Locate the cell with the specified text and output its (x, y) center coordinate. 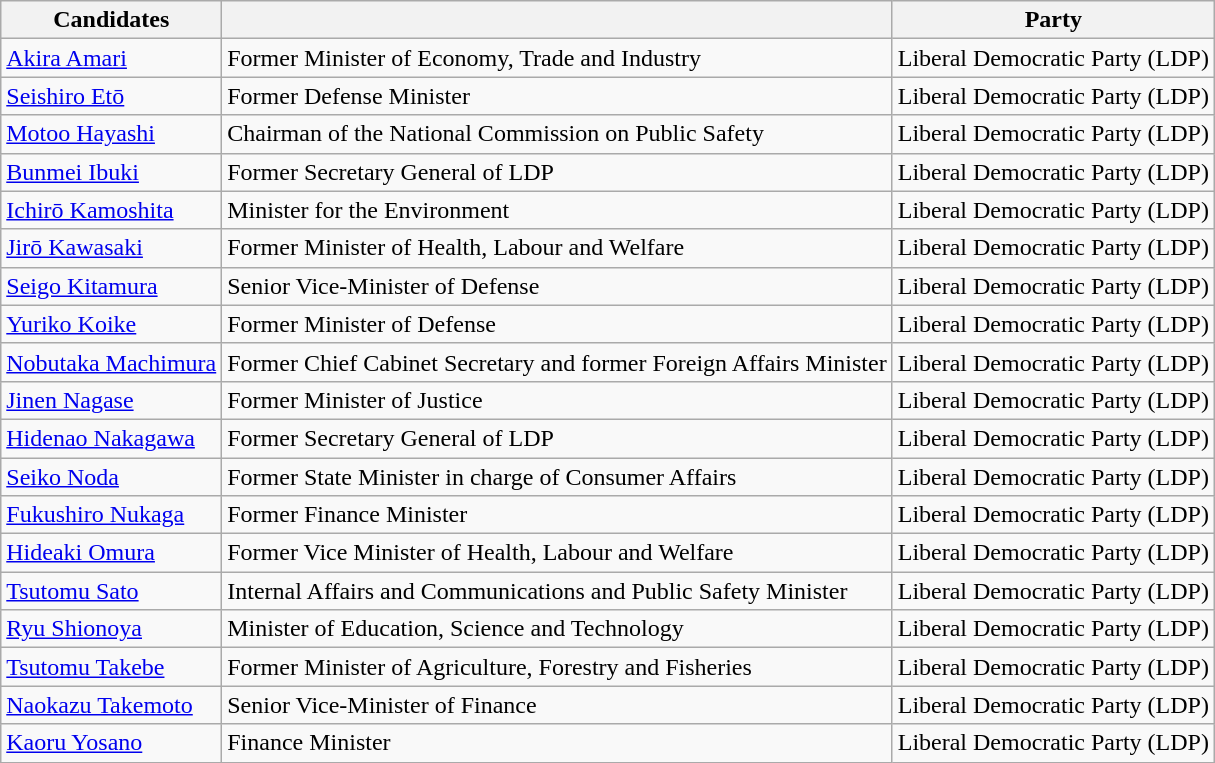
Minister for the Environment (557, 210)
Seishiro Etō (112, 96)
Fukushiro Nukaga (112, 515)
Former Minister of Economy, Trade and Industry (557, 58)
Candidates (112, 20)
Nobutaka Machimura (112, 362)
Minister of Education, Science and Technology (557, 629)
Kaoru Yosano (112, 743)
Internal Affairs and Communications and Public Safety Minister (557, 591)
Former Chief Cabinet Secretary and former Foreign Affairs Minister (557, 362)
Former Minister of Health, Labour and Welfare (557, 248)
Senior Vice-Minister of Defense (557, 286)
Former State Minister in charge of Consumer Affairs (557, 477)
Former Minister of Defense (557, 324)
Former Minister of Justice (557, 400)
Former Finance Minister (557, 515)
Ichirō Kamoshita (112, 210)
Hideaki Omura (112, 553)
Seigo Kitamura (112, 286)
Finance Minister (557, 743)
Senior Vice-Minister of Finance (557, 705)
Bunmei Ibuki (112, 172)
Party (1053, 20)
Tsutomu Takebe (112, 667)
Chairman of the National Commission on Public Safety (557, 134)
Ryu Shionoya (112, 629)
Former Defense Minister (557, 96)
Former Minister of Agriculture, Forestry and Fisheries (557, 667)
Motoo Hayashi (112, 134)
Tsutomu Sato (112, 591)
Jinen Nagase (112, 400)
Hidenao Nakagawa (112, 438)
Former Vice Minister of Health, Labour and Welfare (557, 553)
Jirō Kawasaki (112, 248)
Akira Amari (112, 58)
Yuriko Koike (112, 324)
Seiko Noda (112, 477)
Naokazu Takemoto (112, 705)
